For the text-containing cell, return its midpoint in (x, y) coordinate format. 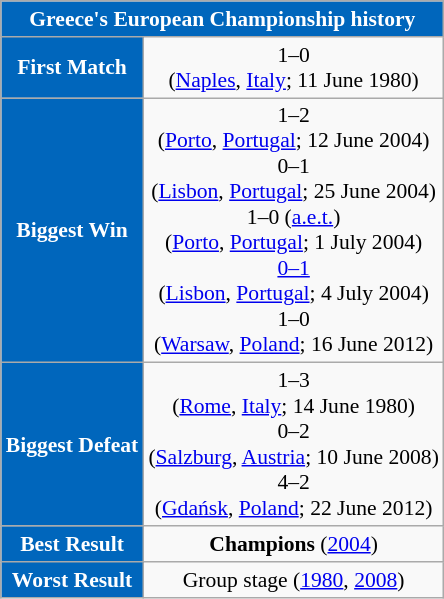
Group stage (1980, 2008) (294, 580)
Greece's European Championship history (222, 19)
Biggest Defeat (72, 444)
1–3 (Rome, Italy; 14 June 1980) 0–2 (Salzburg, Austria; 10 June 2008) 4–2 (Gdańsk, Poland; 22 June 2012) (294, 444)
Best Result (72, 544)
First Match (72, 68)
1–0 (Naples, Italy; 11 June 1980) (294, 68)
Biggest Win (72, 230)
Worst Result (72, 580)
Champions (2004) (294, 544)
